Find where the given text appears and provide that cell's center as [x, y] coordinate. 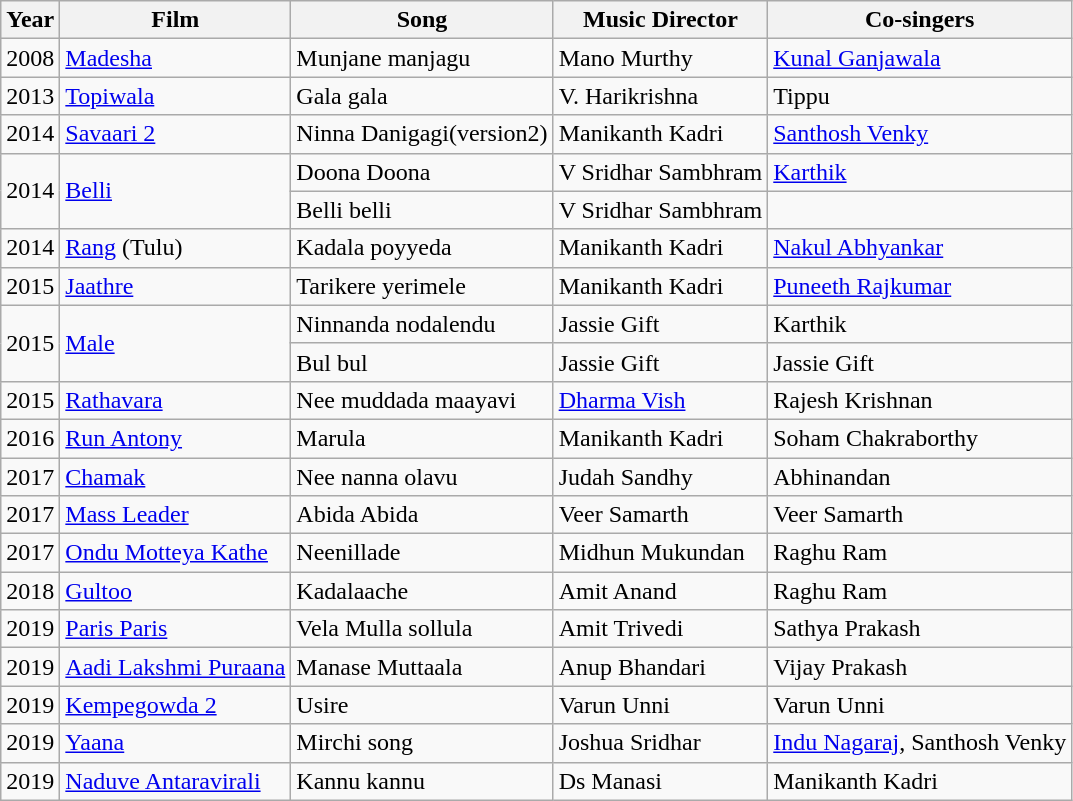
Belli [176, 191]
2018 [30, 591]
Mano Murthy [660, 58]
Kunal Ganjawala [920, 58]
Madesha [176, 58]
Topiwala [176, 96]
Amit Trivedi [660, 629]
Ondu Motteya Kathe [176, 553]
Ninna Danigagi(version2) [422, 134]
Amit Anand [660, 591]
Rajesh Krishnan [920, 400]
Indu Nagaraj, Santhosh Venky [920, 743]
Jaathre [176, 286]
Dharma Vish [660, 400]
2013 [30, 96]
V. Harikrishna [660, 96]
Nakul Abhyankar [920, 248]
Midhun Mukundan [660, 553]
Usire [422, 705]
Film [176, 20]
Ds Manasi [660, 781]
Kadala poyyeda [422, 248]
Vijay Prakash [920, 667]
Santhosh Venky [920, 134]
Co-singers [920, 20]
Rathavara [176, 400]
Abida Abida [422, 515]
Anup Bhandari [660, 667]
Kempegowda 2 [176, 705]
Gultoo [176, 591]
Kannu kannu [422, 781]
Tippu [920, 96]
Music Director [660, 20]
Sathya Prakash [920, 629]
Mass Leader [176, 515]
Nee nanna olavu [422, 477]
Bul bul [422, 362]
Munjane manjagu [422, 58]
Song [422, 20]
Puneeth Rajkumar [920, 286]
Joshua Sridhar [660, 743]
Gala gala [422, 96]
Savaari 2 [176, 134]
Marula [422, 438]
Nee muddada maayavi [422, 400]
Run Antony [176, 438]
Belli belli [422, 210]
Rang (Tulu) [176, 248]
Neenillade [422, 553]
Vela Mulla sollula [422, 629]
Manase Muttaala [422, 667]
Chamak [176, 477]
Paris Paris [176, 629]
Judah Sandhy [660, 477]
Yaana [176, 743]
Year [30, 20]
Soham Chakraborthy [920, 438]
Abhinandan [920, 477]
Ninnanda nodalendu [422, 324]
Aadi Lakshmi Puraana [176, 667]
Doona Doona [422, 172]
Kadalaache [422, 591]
Male [176, 343]
Tarikere yerimele [422, 286]
2008 [30, 58]
2016 [30, 438]
Naduve Antaravirali [176, 781]
Mirchi song [422, 743]
